Find where the given text appears and provide that cell's center as [X, Y] coordinate. 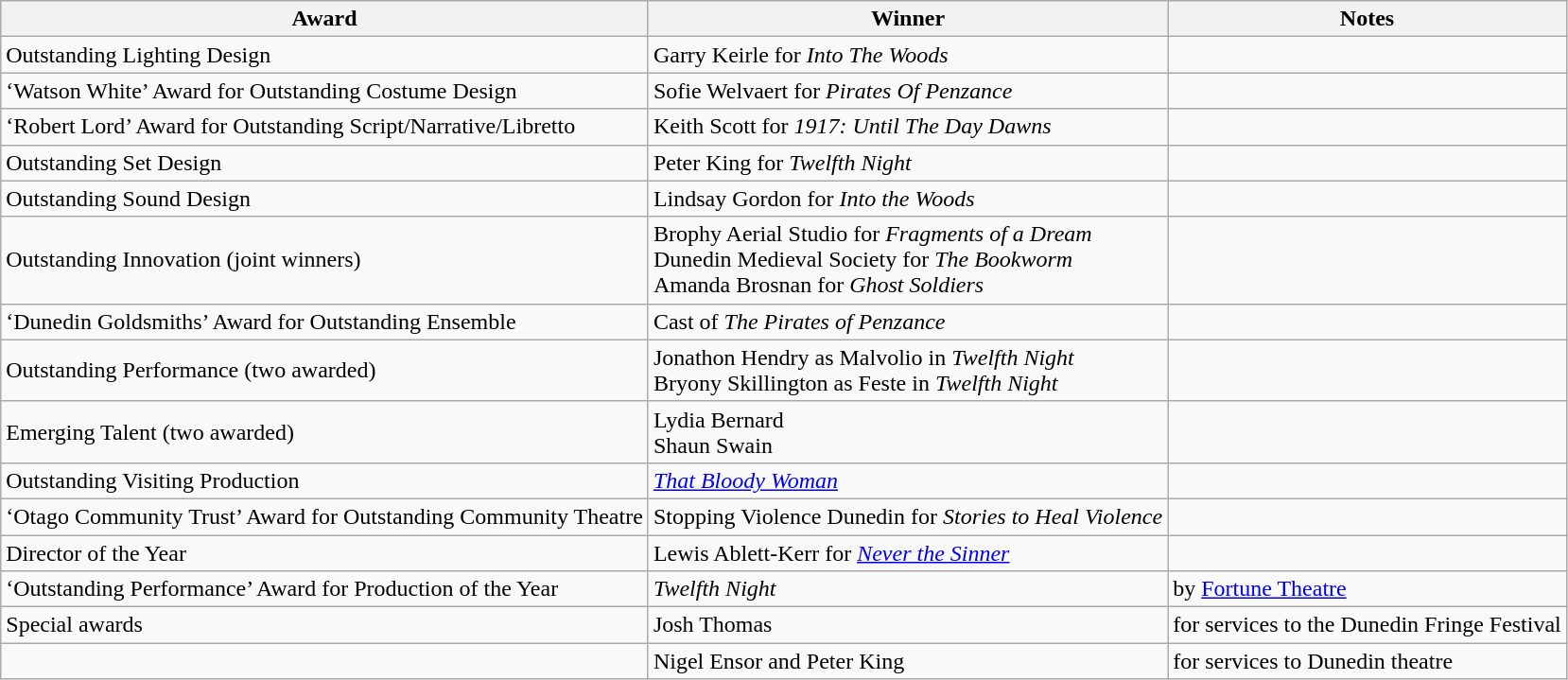
Jonathon Hendry as Malvolio in Twelfth NightBryony Skillington as Feste in Twelfth Night [908, 371]
Peter King for Twelfth Night [908, 163]
Josh Thomas [908, 625]
Outstanding Visiting Production [325, 480]
Emerging Talent (two awarded) [325, 431]
Outstanding Performance (two awarded) [325, 371]
Lewis Ablett-Kerr for Never the Sinner [908, 553]
That Bloody Woman [908, 480]
Notes [1368, 19]
‘Outstanding Performance’ Award for Production of the Year [325, 589]
Outstanding Set Design [325, 163]
Outstanding Sound Design [325, 199]
Nigel Ensor and Peter King [908, 661]
Twelfth Night [908, 589]
Special awards [325, 625]
Award [325, 19]
Lindsay Gordon for Into the Woods [908, 199]
Winner [908, 19]
Sofie Welvaert for Pirates Of Penzance [908, 91]
for services to Dunedin theatre [1368, 661]
Director of the Year [325, 553]
Garry Keirle for Into The Woods [908, 55]
Cast of The Pirates of Penzance [908, 322]
Outstanding Innovation (joint winners) [325, 260]
for services to the Dunedin Fringe Festival [1368, 625]
Brophy Aerial Studio for Fragments of a DreamDunedin Medieval Society for The BookwormAmanda Brosnan for Ghost Soldiers [908, 260]
‘Dunedin Goldsmiths’ Award for Outstanding Ensemble [325, 322]
‘Otago Community Trust’ Award for Outstanding Community Theatre [325, 516]
‘Watson White’ Award for Outstanding Costume Design [325, 91]
Stopping Violence Dunedin for Stories to Heal Violence [908, 516]
Outstanding Lighting Design [325, 55]
‘Robert Lord’ Award for Outstanding Script/Narrative/Libretto [325, 127]
Lydia BernardShaun Swain [908, 431]
by Fortune Theatre [1368, 589]
Keith Scott for 1917: Until The Day Dawns [908, 127]
